Identify which cell holds the provided text, then report its (x, y) central coordinate. 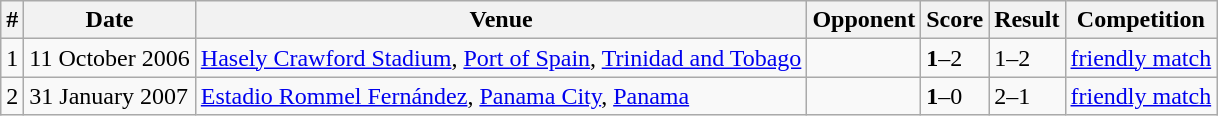
Score (955, 20)
# (12, 20)
11 October 2006 (110, 58)
Date (110, 20)
2 (12, 96)
Opponent (864, 20)
Hasely Crawford Stadium, Port of Spain, Trinidad and Tobago (501, 58)
1 (12, 58)
31 January 2007 (110, 96)
Venue (501, 20)
Estadio Rommel Fernández, Panama City, Panama (501, 96)
Result (1027, 20)
2–1 (1027, 96)
Competition (1141, 20)
1–0 (955, 96)
